Pinpoint the cell where the given text exists, returning its (x, y) midpoint coordinate. 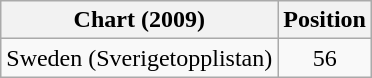
Chart (2009) (140, 20)
Sweden (Sverigetopplistan) (140, 58)
Position (325, 20)
56 (325, 58)
